Locate the cell with the specified text and output its (X, Y) center coordinate. 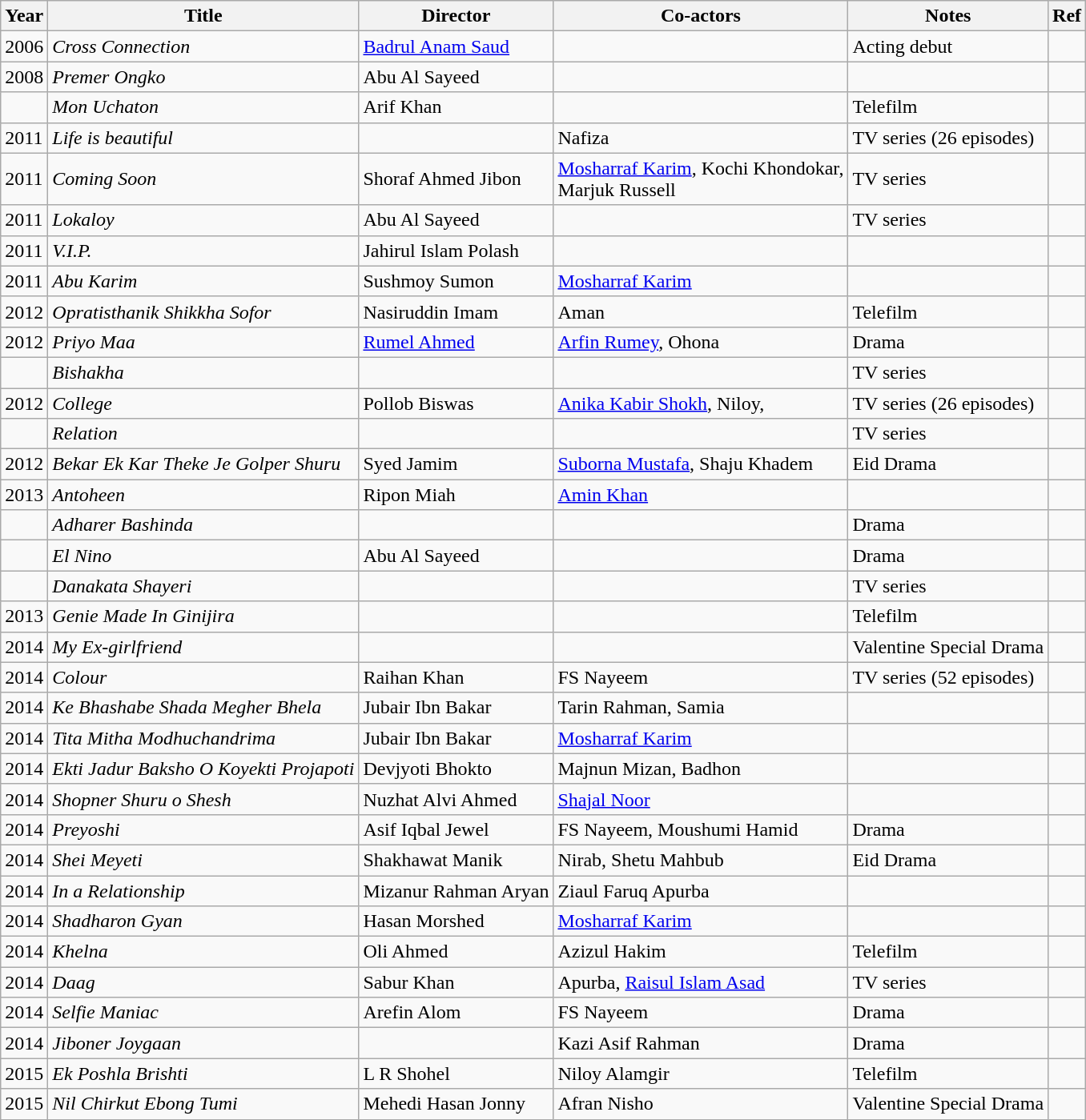
Bishakha (203, 372)
Life is beautiful (203, 138)
Director (457, 16)
Lokaloy (203, 220)
Arefin Alom (457, 1013)
Badrul Anam Saud (457, 46)
Notes (948, 16)
Cross Connection (203, 46)
Preyoshi (203, 829)
Co-actors (701, 16)
FS Nayeem, Moushumi Hamid (701, 829)
Ref (1067, 16)
Selfie Maniac (203, 1013)
Rumel Ahmed (457, 342)
Antoheen (203, 495)
Suborna Mustafa, Shaju Khadem (701, 464)
Shajal Noor (701, 799)
El Nino (203, 556)
Nuzhat Alvi Ahmed (457, 799)
Pollob Biswas (457, 403)
College (203, 403)
Genie Made In Ginijira (203, 616)
Kazi Asif Rahman (701, 1043)
V.I.P. (203, 251)
In a Relationship (203, 891)
Nil Chirkut Ebong Tumi (203, 1104)
Tita Mitha Modhuchandrima (203, 738)
Hasan Morshed (457, 921)
Ek Poshla Brishti (203, 1074)
Mon Uchaton (203, 107)
Oli Ahmed (457, 952)
Relation (203, 434)
Shopner Shuru o Shesh (203, 799)
Azizul Hakim (701, 952)
Acting debut (948, 46)
Afran Nisho (701, 1104)
TV series (52 episodes) (948, 677)
Khelna (203, 952)
Syed Jamim (457, 464)
Tarin Rahman, Samia (701, 708)
Jiboner Joygaan (203, 1043)
2008 (24, 77)
Mehedi Hasan Jonny (457, 1104)
Title (203, 16)
Sabur Khan (457, 982)
Bekar Ek Kar Theke Je Golper Shuru (203, 464)
Majnun Mizan, Badhon (701, 769)
Daag (203, 982)
Raihan Khan (457, 677)
2006 (24, 46)
L R Shohel (457, 1074)
Ke Bhashabe Shada Megher Bhela (203, 708)
Year (24, 16)
Nirab, Shetu Mahbub (701, 860)
Sushmoy Sumon (457, 281)
Amin Khan (701, 495)
Shoraf Ahmed Jibon (457, 179)
Nafiza (701, 138)
Opratisthanik Shikkha Sofor (203, 311)
Premer Ongko (203, 77)
Shakhawat Manik (457, 860)
Ziaul Faruq Apurba (701, 891)
Colour (203, 677)
Shei Meyeti (203, 860)
Nasiruddin Imam (457, 311)
My Ex-girlfriend (203, 647)
Arif Khan (457, 107)
Arfin Rumey, Ohona (701, 342)
Danakata Shayeri (203, 586)
Mosharraf Karim, Kochi Khondokar, Marjuk Russell (701, 179)
Jahirul Islam Polash (457, 251)
Apurba, Raisul Islam Asad (701, 982)
Mizanur Rahman Aryan (457, 891)
Abu Karim (203, 281)
Adharer Bashinda (203, 525)
Anika Kabir Shokh, Niloy, (701, 403)
Coming Soon (203, 179)
Priyo Maa (203, 342)
Niloy Alamgir (701, 1074)
Ripon Miah (457, 495)
Devjyoti Bhokto (457, 769)
Asif Iqbal Jewel (457, 829)
Ekti Jadur Baksho O Koyekti Projapoti (203, 769)
Aman (701, 311)
Shadharon Gyan (203, 921)
